Locate the cell with the specified text and output its (x, y) center coordinate. 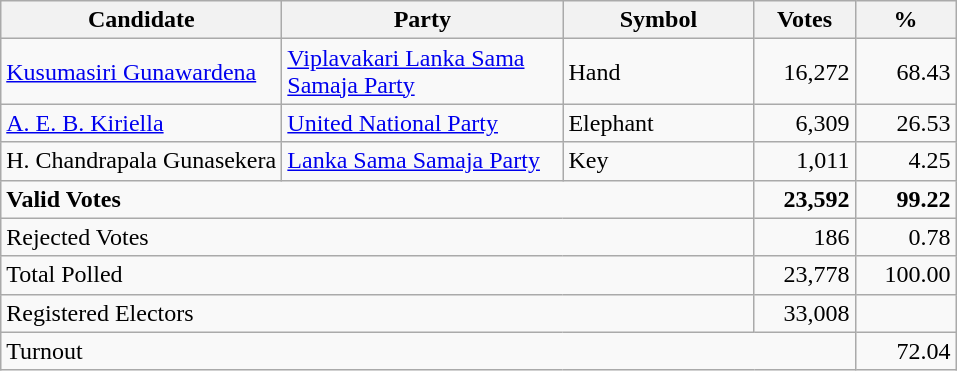
Hand (658, 72)
Symbol (658, 20)
0.78 (906, 237)
100.00 (906, 275)
Elephant (658, 123)
6,309 (804, 123)
Key (658, 161)
Votes (804, 20)
26.53 (906, 123)
1,011 (804, 161)
A. E. B. Kiriella (142, 123)
72.04 (906, 351)
United National Party (422, 123)
33,008 (804, 313)
23,592 (804, 199)
Registered Electors (378, 313)
186 (804, 237)
68.43 (906, 72)
% (906, 20)
23,778 (804, 275)
Viplavakari Lanka Sama Samaja Party (422, 72)
Kusumasiri Gunawardena (142, 72)
16,272 (804, 72)
Rejected Votes (378, 237)
Turnout (428, 351)
99.22 (906, 199)
Lanka Sama Samaja Party (422, 161)
Valid Votes (378, 199)
H. Chandrapala Gunasekera (142, 161)
Party (422, 20)
Candidate (142, 20)
Total Polled (378, 275)
4.25 (906, 161)
